Detect which cell encompasses the target text, then output its [x, y] center coordinate. 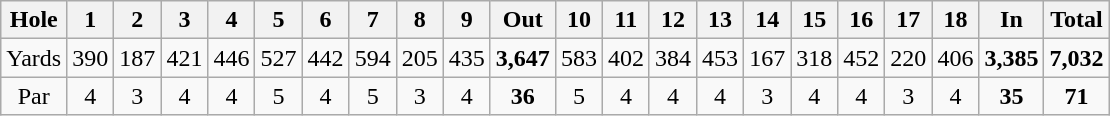
187 [138, 58]
583 [578, 58]
2 [138, 20]
13 [720, 20]
205 [420, 58]
18 [956, 20]
36 [522, 96]
318 [814, 58]
594 [372, 58]
Par [34, 96]
442 [326, 58]
446 [232, 58]
3,385 [1012, 58]
1 [90, 20]
15 [814, 20]
402 [626, 58]
7,032 [1076, 58]
11 [626, 20]
406 [956, 58]
220 [908, 58]
7 [372, 20]
8 [420, 20]
167 [768, 58]
390 [90, 58]
17 [908, 20]
12 [672, 20]
527 [278, 58]
6 [326, 20]
Total [1076, 20]
71 [1076, 96]
Yards [34, 58]
In [1012, 20]
35 [1012, 96]
421 [184, 58]
435 [466, 58]
9 [466, 20]
452 [862, 58]
16 [862, 20]
10 [578, 20]
384 [672, 58]
Hole [34, 20]
3,647 [522, 58]
453 [720, 58]
14 [768, 20]
Out [522, 20]
